From the cell containing the given text, extract its center point as (x, y) coordinate. 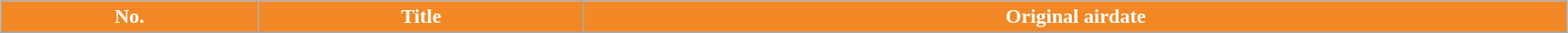
No. (130, 17)
Title (421, 17)
Original airdate (1075, 17)
